Scan for the cell matching the given text and deliver its (X, Y) coordinate at center. 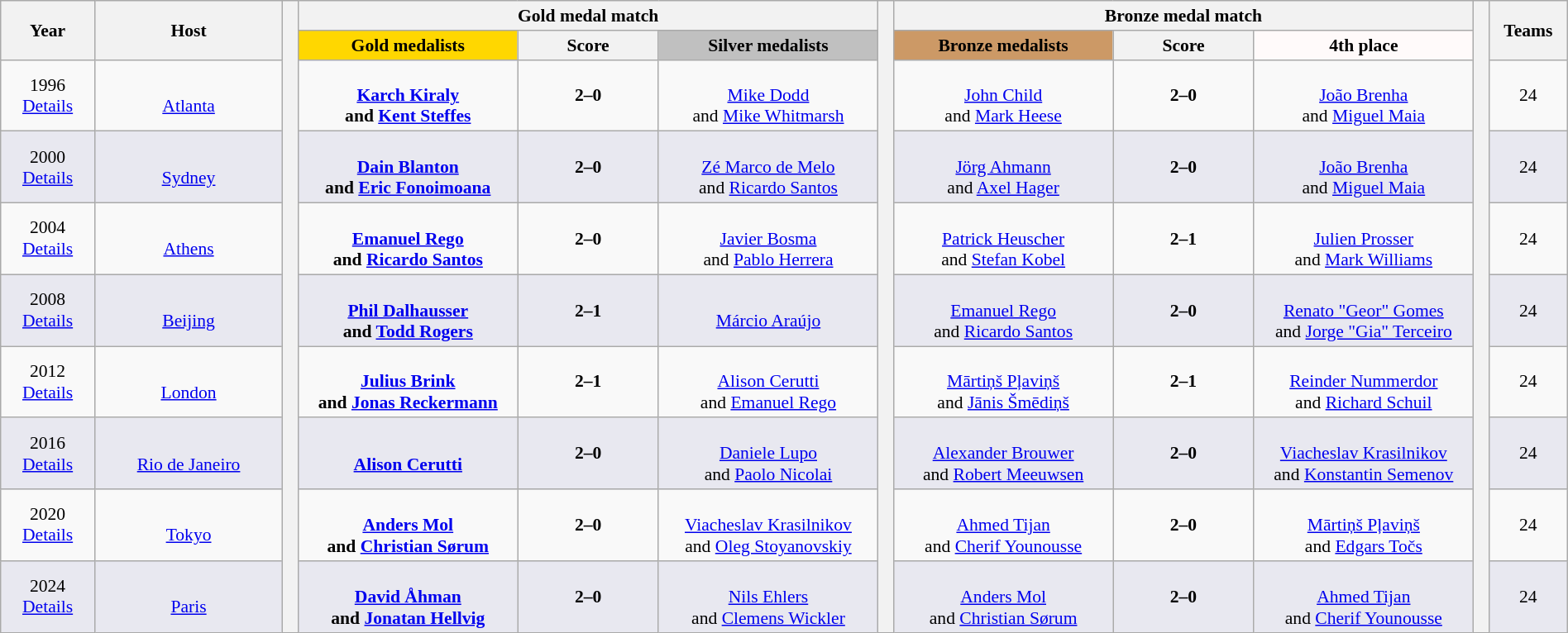
Alexander Brouwerand Robert Meeuwsen (1004, 455)
Year (48, 30)
Dain Blantonand Eric Fonoimoana (409, 167)
Rio de Janeiro (189, 455)
Bronze medalists (1004, 45)
Alison Ceruttiand Emanuel Rego (767, 382)
Athens (189, 240)
Viacheslav Krasilnikovand Oleg Stoyanovskiy (767, 526)
Julien Prosserand Mark Williams (1363, 240)
Patrick Heuscherand Stefan Kobel (1004, 240)
Sydney (189, 167)
London (189, 382)
Phil Dalhausserand Todd Rogers (409, 311)
2020Details (48, 526)
2000Details (48, 167)
Nils Ehlersand Clemens Wickler (767, 597)
Renato "Geor" Gomesand Jorge "Gia" Terceiro (1363, 311)
Karch Kiralyand Kent Steffes (409, 96)
Viacheslav Krasilnikovand Konstantin Semenov (1363, 455)
2024Details (48, 597)
Alison Cerutti (409, 455)
1996Details (48, 96)
Gold medalists (409, 45)
Tokyo (189, 526)
Gold medal match (589, 16)
Jörg Ahmannand Axel Hager (1004, 167)
Julius Brinkand Jonas Reckermann (409, 382)
2016Details (48, 455)
Beijing (189, 311)
2004Details (48, 240)
4th place (1363, 45)
Silver medalists (767, 45)
2012Details (48, 382)
Márcio Araújo (767, 311)
Mike Doddand Mike Whitmarsh (767, 96)
John Childand Mark Heese (1004, 96)
Daniele Lupoand Paolo Nicolai (767, 455)
Teams (1528, 30)
2008Details (48, 311)
Host (189, 30)
Javier Bosmaand Pablo Herrera (767, 240)
Mārtiņš Pļaviņšand Edgars Točs (1363, 526)
Bronze medal match (1184, 16)
Atlanta (189, 96)
Mārtiņš Pļaviņšand Jānis Šmēdiņš (1004, 382)
David Åhmanand Jonatan Hellvig (409, 597)
Paris (189, 597)
Reinder Nummerdorand Richard Schuil (1363, 382)
Zé Marco de Meloand Ricardo Santos (767, 167)
